Return (X, Y) of the center of cell containing provided text 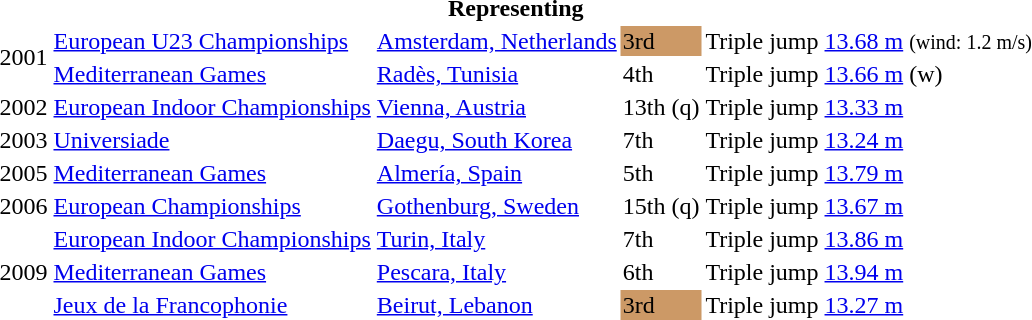
Beirut, Lebanon (496, 305)
15th (q) (661, 206)
Universiade (212, 140)
Gothenburg, Sweden (496, 206)
Jeux de la Francophonie (212, 305)
5th (661, 173)
Turin, Italy (496, 239)
4th (661, 74)
6th (661, 272)
Daegu, South Korea (496, 140)
Amsterdam, Netherlands (496, 41)
European U23 Championships (212, 41)
Almería, Spain (496, 173)
Radès, Tunisia (496, 74)
Pescara, Italy (496, 272)
European Championships (212, 206)
13th (q) (661, 107)
Vienna, Austria (496, 107)
